Return (X, Y) of the center of cell containing provided text 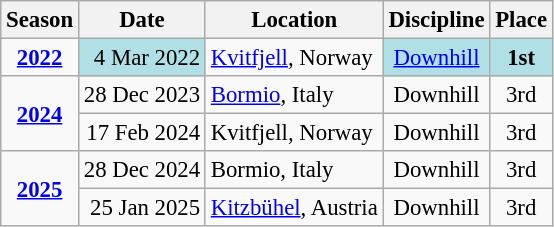
2022 (40, 58)
28 Dec 2024 (142, 170)
Place (521, 20)
25 Jan 2025 (142, 208)
28 Dec 2023 (142, 95)
4 Mar 2022 (142, 58)
Discipline (436, 20)
2025 (40, 188)
Kitzbühel, Austria (294, 208)
Location (294, 20)
17 Feb 2024 (142, 133)
1st (521, 58)
Date (142, 20)
2024 (40, 114)
Season (40, 20)
